Provide the [x, y] coordinate of the cell's center where the given text is located.  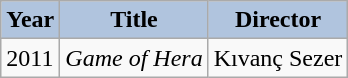
Kıvanç Sezer [278, 58]
Year [30, 20]
Title [134, 20]
Game of Hera [134, 58]
Director [278, 20]
2011 [30, 58]
